Return [X, Y] of the center of cell containing provided text 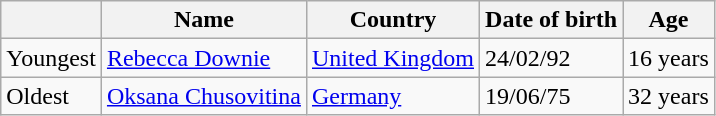
16 years [669, 58]
32 years [669, 96]
19/06/75 [552, 96]
United Kingdom [392, 58]
Youngest [52, 58]
Country [392, 20]
24/02/92 [552, 58]
Name [204, 20]
Oksana Chusovitina [204, 96]
Age [669, 20]
Date of birth [552, 20]
Oldest [52, 96]
Germany [392, 96]
Rebecca Downie [204, 58]
